Capture the cell that displays the provided text and extract its [x, y] central coordinate. 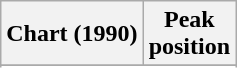
Peak position [189, 34]
Chart (1990) [72, 34]
